From the cell containing the given text, extract its center point as [X, Y] coordinate. 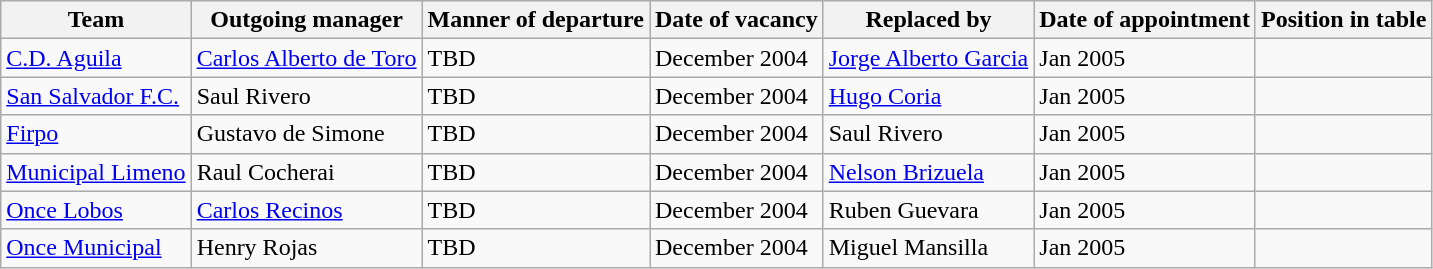
Jorge Alberto Garcia [928, 58]
San Salvador F.C. [96, 96]
Henry Rojas [306, 248]
Outgoing manager [306, 20]
Date of vacancy [737, 20]
Municipal Limeno [96, 172]
Firpo [96, 134]
Once Lobos [96, 210]
Ruben Guevara [928, 210]
Raul Cocherai [306, 172]
Position in table [1343, 20]
Gustavo de Simone [306, 134]
C.D. Aguila [96, 58]
Carlos Recinos [306, 210]
Once Municipal [96, 248]
Nelson Brizuela [928, 172]
Team [96, 20]
Date of appointment [1145, 20]
Hugo Coria [928, 96]
Miguel Mansilla [928, 248]
Replaced by [928, 20]
Carlos Alberto de Toro [306, 58]
Manner of departure [536, 20]
